Provide the [x, y] coordinate of the cell's center where the given text is located.  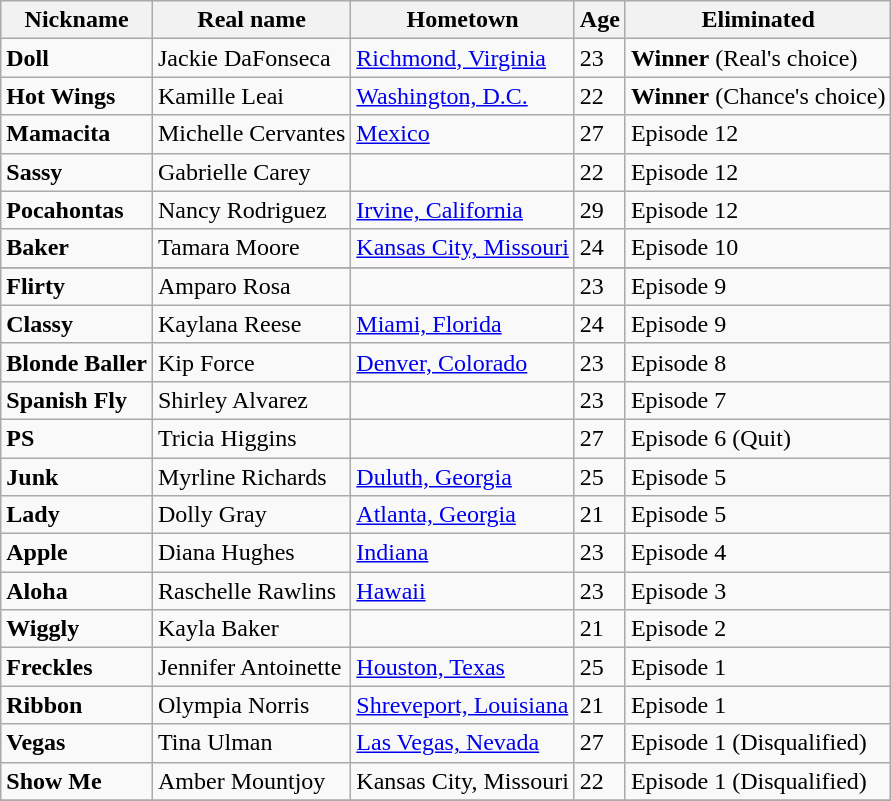
Tricia Higgins [251, 438]
Tamara Moore [251, 248]
Episode 6 (Quit) [758, 438]
Jackie DaFonseca [251, 58]
Spanish Fly [77, 400]
Episode 4 [758, 553]
Kip Force [251, 362]
Mexico [463, 134]
Gabrielle Carey [251, 172]
Las Vegas, Nevada [463, 743]
Amber Mountjoy [251, 781]
Baker [77, 248]
Hot Wings [77, 96]
Atlanta, Georgia [463, 515]
Aloha [77, 591]
Blonde Baller [77, 362]
Age [600, 20]
Episode 10 [758, 248]
Pocahontas [77, 210]
Episode 7 [758, 400]
Apple [77, 553]
Classy [77, 324]
Mamacita [77, 134]
Diana Hughes [251, 553]
Myrline Richards [251, 477]
Kamille Leai [251, 96]
Winner (Chance's choice) [758, 96]
Vegas [77, 743]
Nickname [77, 20]
Irvine, California [463, 210]
Tina Ulman [251, 743]
Episode 8 [758, 362]
Sassy [77, 172]
Shirley Alvarez [251, 400]
PS [77, 438]
Washington, D.C. [463, 96]
Houston, Texas [463, 667]
29 [600, 210]
Episode 3 [758, 591]
Hawaii [463, 591]
Lady [77, 515]
Shreveport, Louisiana [463, 705]
Raschelle Rawlins [251, 591]
Jennifer Antoinette [251, 667]
Episode 2 [758, 629]
Real name [251, 20]
Indiana [463, 553]
Miami, Florida [463, 324]
Junk [77, 477]
Denver, Colorado [463, 362]
Show Me [77, 781]
Richmond, Virginia [463, 58]
Kaylana Reese [251, 324]
Duluth, Georgia [463, 477]
Dolly Gray [251, 515]
Michelle Cervantes [251, 134]
Hometown [463, 20]
Winner (Real's choice) [758, 58]
Kayla Baker [251, 629]
Nancy Rodriguez [251, 210]
Eliminated [758, 20]
Wiggly [77, 629]
Doll [77, 58]
Flirty [77, 286]
Amparo Rosa [251, 286]
Freckles [77, 667]
Ribbon [77, 705]
Olympia Norris [251, 705]
